Locate the cell with the specified text and output its (x, y) center coordinate. 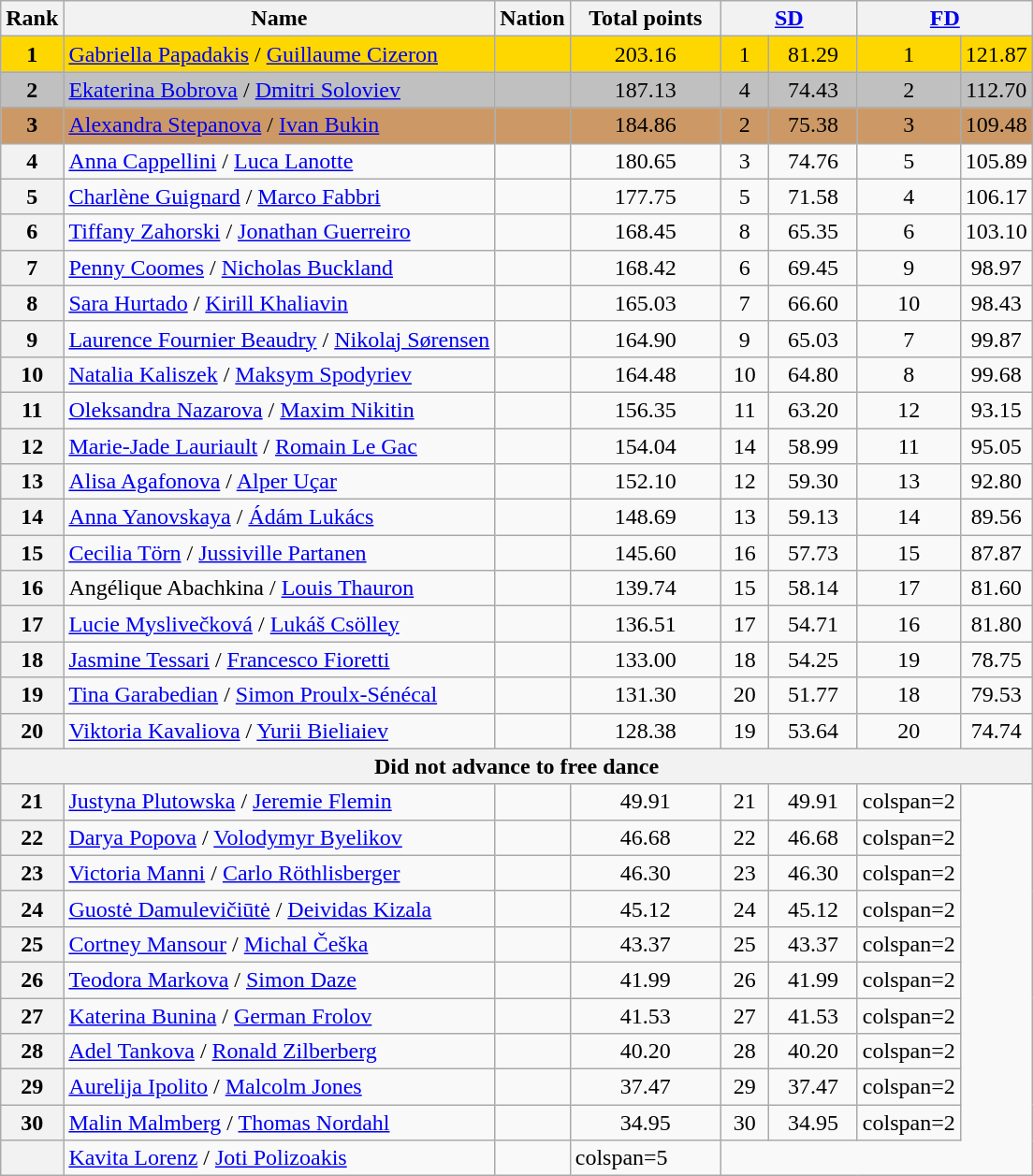
81.80 (996, 624)
Lucie Myslivečková / Lukáš Csölley (279, 624)
Cortney Mansour / Michal Češka (279, 944)
106.17 (996, 196)
74.76 (812, 161)
165.03 (646, 303)
71.58 (812, 196)
57.73 (812, 553)
74.43 (812, 90)
FD (945, 19)
128.38 (646, 731)
Alexandra Stepanova / Ivan Bukin (279, 125)
Anna Yanovskaya / Ádám Lukács (279, 517)
Did not advance to free dance (516, 766)
93.15 (996, 410)
Alisa Agafonova / Alper Uçar (279, 482)
Adel Tankova / Ronald Zilberberg (279, 1052)
Name (279, 19)
81.29 (812, 54)
53.64 (812, 731)
95.05 (996, 446)
Ekaterina Bobrova / Dmitri Soloviev (279, 90)
colspan=5 (646, 1158)
99.68 (996, 374)
105.89 (996, 161)
92.80 (996, 482)
Victoria Manni / Carlo Röthlisberger (279, 873)
Total points (646, 19)
168.45 (646, 232)
69.45 (812, 268)
89.56 (996, 517)
59.30 (812, 482)
Viktoria Kavaliova / Yurii Bieliaiev (279, 731)
Laurence Fournier Beaudry / Nikolaj Sørensen (279, 339)
Nation (532, 19)
Penny Coomes / Nicholas Buckland (279, 268)
54.71 (812, 624)
58.14 (812, 588)
Marie-Jade Lauriault / Romain Le Gac (279, 446)
Sara Hurtado / Kirill Khaliavin (279, 303)
Guostė Damulevičiūtė / Deividas Kizala (279, 908)
Tina Garabedian / Simon Proulx-Sénécal (279, 695)
180.65 (646, 161)
75.38 (812, 125)
121.87 (996, 54)
133.00 (646, 660)
Jasmine Tessari / Francesco Fioretti (279, 660)
87.87 (996, 553)
203.16 (646, 54)
63.20 (812, 410)
Charlène Guignard / Marco Fabbri (279, 196)
65.03 (812, 339)
Angélique Abachkina / Louis Thauron (279, 588)
99.87 (996, 339)
98.97 (996, 268)
145.60 (646, 553)
164.90 (646, 339)
74.74 (996, 731)
Darya Popova / Volodymyr Byelikov (279, 837)
54.25 (812, 660)
Rank (32, 19)
103.10 (996, 232)
78.75 (996, 660)
Kavita Lorenz / Joti Polizoakis (279, 1158)
Anna Cappellini / Luca Lanotte (279, 161)
Cecilia Törn / Jussiville Partanen (279, 553)
Natalia Kaliszek / Maksym Spodyriev (279, 374)
184.86 (646, 125)
139.74 (646, 588)
81.60 (996, 588)
SD (789, 19)
58.99 (812, 446)
Justyna Plutowska / Jeremie Flemin (279, 802)
156.35 (646, 410)
164.48 (646, 374)
112.70 (996, 90)
148.69 (646, 517)
Katerina Bunina / German Frolov (279, 1015)
Malin Malmberg / Thomas Nordahl (279, 1123)
59.13 (812, 517)
Aurelija Ipolito / Malcolm Jones (279, 1087)
Oleksandra Nazarova / Maxim Nikitin (279, 410)
131.30 (646, 695)
Tiffany Zahorski / Jonathan Guerreiro (279, 232)
168.42 (646, 268)
51.77 (812, 695)
65.35 (812, 232)
Teodora Markova / Simon Daze (279, 980)
64.80 (812, 374)
98.43 (996, 303)
187.13 (646, 90)
66.60 (812, 303)
152.10 (646, 482)
Gabriella Papadakis / Guillaume Cizeron (279, 54)
136.51 (646, 624)
109.48 (996, 125)
154.04 (646, 446)
79.53 (996, 695)
177.75 (646, 196)
